Search for the cell housing the specified text and yield its [x, y] center coordinate. 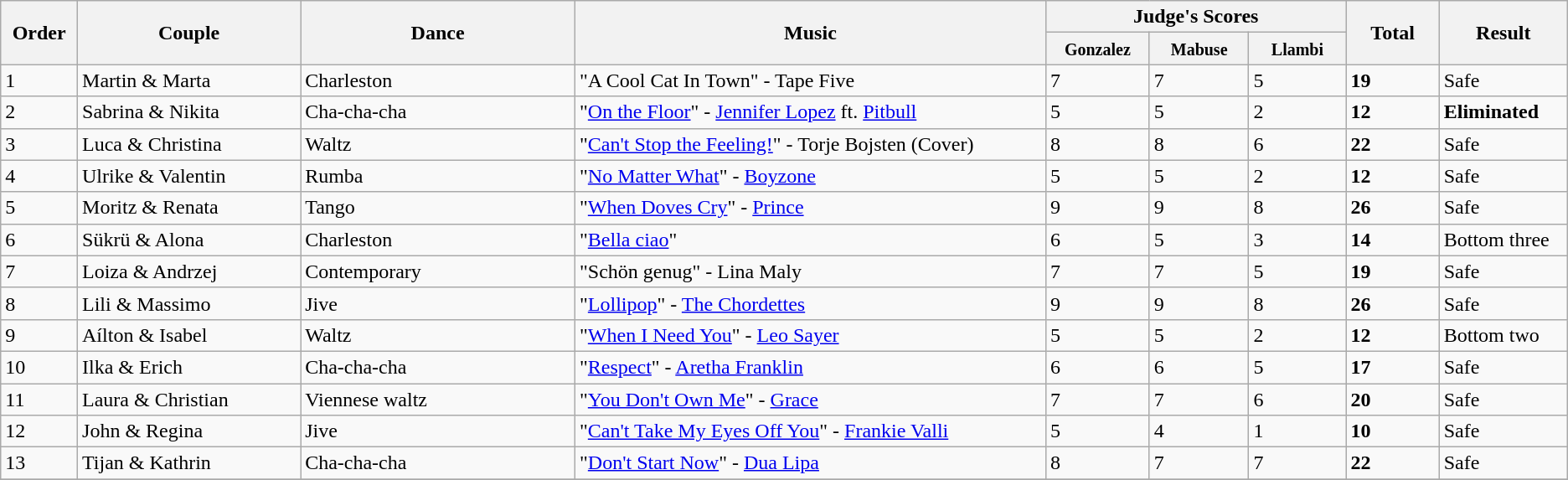
Moritz & Renata [189, 208]
John & Regina [189, 431]
"When Doves Cry" - Prince [811, 208]
Bottom two [1503, 335]
"Schön genug" - Lina Maly [811, 271]
Aílton & Isabel [189, 335]
20 [1392, 400]
Total [1392, 33]
"Don't Start Now" - Dua Lipa [811, 463]
Gonzalez [1097, 49]
Dance [438, 33]
"Can't Take My Eyes Off You" - Frankie Valli [811, 431]
Sabrina & Nikita [189, 112]
Judge's Scores [1195, 17]
Laura & Christian [189, 400]
Tango [438, 208]
Order [39, 33]
13 [39, 463]
17 [1392, 367]
"A Cool Cat In Town" - Tape Five [811, 80]
"Respect" - Aretha Franklin [811, 367]
"On the Floor" - Jennifer Lopez ft. Pitbull [811, 112]
Mabuse [1199, 49]
14 [1392, 240]
11 [39, 400]
"When I Need You" - Leo Sayer [811, 335]
Loiza & Andrzej [189, 271]
Martin & Marta [189, 80]
Ulrike & Valentin [189, 176]
Rumba [438, 176]
Ilka & Erich [189, 367]
"Can't Stop the Feeling!" - Torje Bojsten (Cover) [811, 144]
"Bella ciao" [811, 240]
Result [1503, 33]
Bottom three [1503, 240]
Llambi [1297, 49]
Viennese waltz [438, 400]
"Lollipop" - The Chordettes [811, 303]
Sükrü & Alona [189, 240]
Luca & Christina [189, 144]
Tijan & Kathrin [189, 463]
"You Don't Own Me" - Grace [811, 400]
Lili & Massimo [189, 303]
Eliminated [1503, 112]
Couple [189, 33]
"No Matter What" - Boyzone [811, 176]
Music [811, 33]
Contemporary [438, 271]
